Pinpoint the cell where the given text exists, returning its (X, Y) midpoint coordinate. 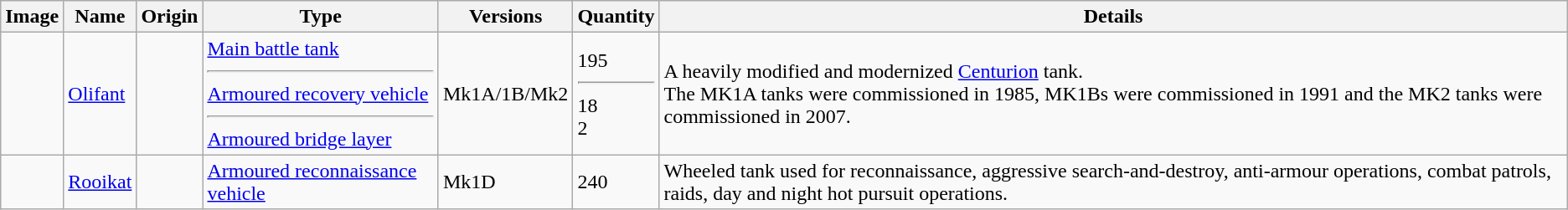
Origin (169, 17)
Type (321, 17)
Name (101, 17)
Armoured reconnaissance vehicle (321, 182)
240 (616, 182)
Rooikat (101, 182)
Versions (505, 17)
Mk1A/1B/Mk2 (505, 94)
Mk1D (505, 182)
Quantity (616, 17)
Olifant (101, 94)
Main battle tankArmoured recovery vehicleArmoured bridge layer (321, 94)
Details (1113, 17)
Image (32, 17)
195182 (616, 94)
